Capture the cell that displays the provided text and extract its (X, Y) central coordinate. 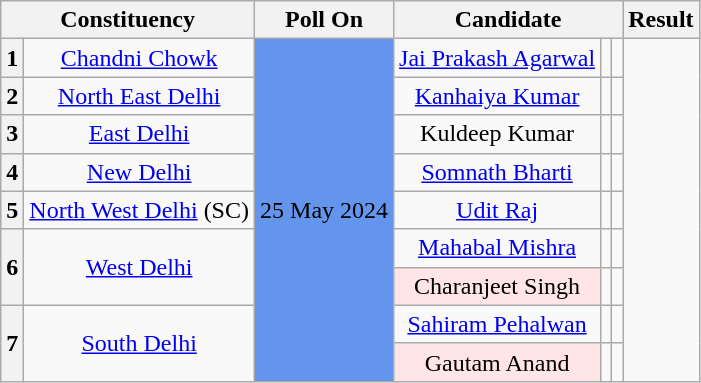
Poll On (324, 20)
25 May 2024 (324, 210)
Mahabal Mishra (498, 248)
1 (12, 58)
2 (12, 96)
Constituency (128, 20)
North East Delhi (140, 96)
3 (12, 134)
4 (12, 172)
5 (12, 210)
6 (12, 267)
Candidate (508, 20)
South Delhi (140, 343)
Gautam Anand (498, 362)
New Delhi (140, 172)
Kanhaiya Kumar (498, 96)
Charanjeet Singh (498, 286)
Udit Raj (498, 210)
Jai Prakash Agarwal (498, 58)
Chandni Chowk (140, 58)
West Delhi (140, 267)
Somnath Bharti (498, 172)
Kuldeep Kumar (498, 134)
Result (661, 20)
North West Delhi (SC) (140, 210)
East Delhi (140, 134)
Sahiram Pehalwan (498, 324)
7 (12, 343)
